Search for the cell housing the specified text and yield its (x, y) center coordinate. 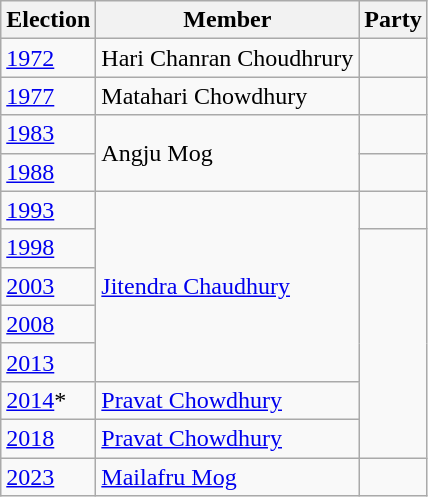
1977 (48, 96)
Party (393, 20)
Election (48, 20)
1972 (48, 58)
2003 (48, 286)
2013 (48, 362)
Matahari Chowdhury (228, 96)
2018 (48, 438)
1983 (48, 134)
Mailafru Mog (228, 477)
2008 (48, 324)
2014* (48, 400)
Hari Chanran Choudhrury (228, 58)
Jitendra Chaudhury (228, 286)
1998 (48, 248)
1993 (48, 210)
2023 (48, 477)
Member (228, 20)
Angju Mog (228, 153)
1988 (48, 172)
